Detect which cell encompasses the target text, then output its [X, Y] center coordinate. 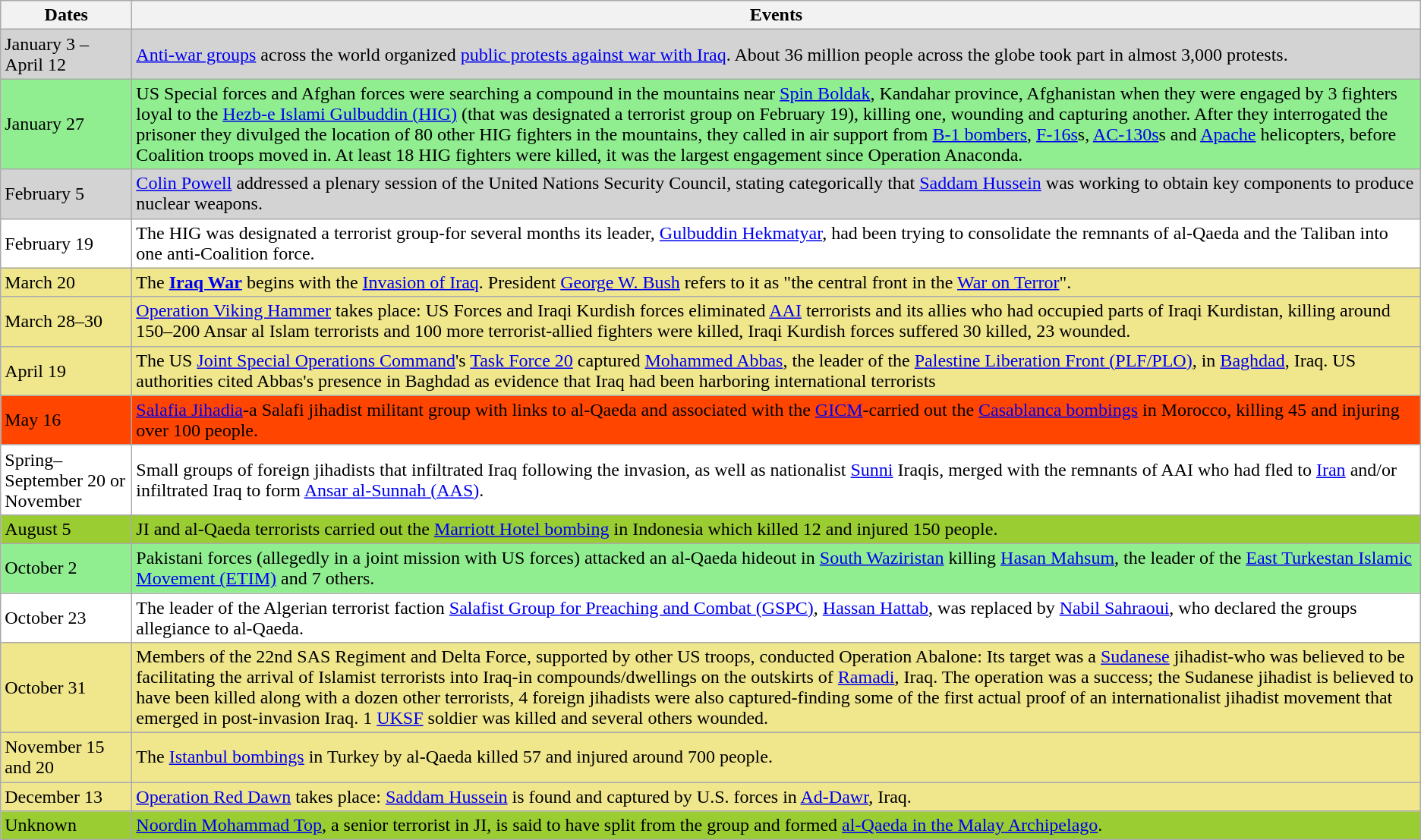
Noordin Mohammad Top, a senior terrorist in JI, is said to have split from the group and formed al-Qaeda in the Malay Archipelago. [776, 826]
Operation Red Dawn takes place: Saddam Hussein is found and captured by U.S. forces in Ad-Dawr, Iraq. [776, 797]
Spring–September 20 or November [67, 480]
The Istanbul bombings in Turkey by al-Qaeda killed 57 and injured around 700 people. [776, 757]
October 2 [67, 568]
October 31 [67, 687]
February 19 [67, 243]
Dates [67, 15]
January 3 – April 12 [67, 55]
Events [776, 15]
February 5 [67, 194]
March 28–30 [67, 322]
JI and al-Qaeda terrorists carried out the Marriott Hotel bombing in Indonesia which killed 12 and injured 150 people. [776, 529]
March 20 [67, 282]
November 15 and 20 [67, 757]
Unknown [67, 826]
April 19 [67, 370]
May 16 [67, 420]
December 13 [67, 797]
The Iraq War begins with the Invasion of Iraq. President George W. Bush refers to it as "the central front in the War on Terror". [776, 282]
January 27 [67, 124]
October 23 [67, 618]
August 5 [67, 529]
